From the cell containing the given text, extract its center point as [X, Y] coordinate. 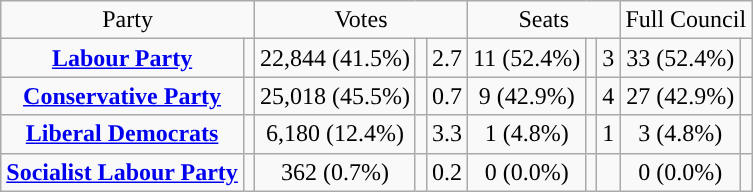
25,018 (45.5%) [334, 96]
1 [608, 134]
22,844 (41.5%) [334, 58]
3 (4.8%) [680, 134]
4 [608, 96]
Labour Party [122, 58]
9 (42.9%) [527, 96]
0.7 [448, 96]
Socialist Labour Party [122, 172]
33 (52.4%) [680, 58]
3.3 [448, 134]
Party [128, 20]
27 (42.9%) [680, 96]
1 (4.8%) [527, 134]
0.2 [448, 172]
Conservative Party [122, 96]
2.7 [448, 58]
6,180 (12.4%) [334, 134]
Liberal Democrats [122, 134]
3 [608, 58]
Seats [544, 20]
Full Council [686, 20]
Votes [360, 20]
11 (52.4%) [527, 58]
362 (0.7%) [334, 172]
